Identify which cell holds the provided text, then report its [X, Y] central coordinate. 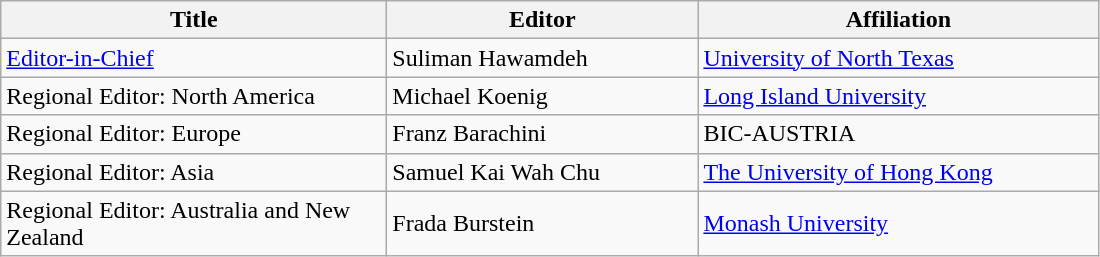
The University of Hong Kong [898, 172]
Monash University [898, 224]
Regional Editor: Europe [194, 134]
Affiliation [898, 20]
BIC-AUSTRIA [898, 134]
Franz Barachini [542, 134]
Editor [542, 20]
Long Island University [898, 96]
Title [194, 20]
Regional Editor: North America [194, 96]
Samuel Kai Wah Chu [542, 172]
Regional Editor: Australia and New Zealand [194, 224]
Suliman Hawamdeh [542, 58]
Frada Burstein [542, 224]
University of North Texas [898, 58]
Regional Editor: Asia [194, 172]
Editor-in-Chief [194, 58]
Michael Koenig [542, 96]
